Output the [X, Y] coordinate of the center of the cell containing the given text.  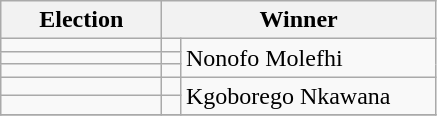
Winner [299, 20]
Kgoborego Nkawana [308, 96]
Nonofo Molefhi [308, 58]
Election [82, 20]
